Identify which cell holds the provided text, then report its [X, Y] central coordinate. 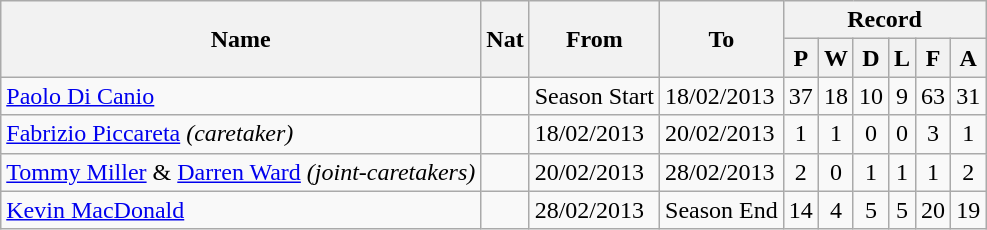
Kevin MacDonald [241, 210]
Season End [722, 210]
4 [836, 210]
Nat [505, 39]
D [870, 58]
19 [968, 210]
Paolo Di Canio [241, 96]
10 [870, 96]
Fabrizio Piccareta (caretaker) [241, 134]
18 [836, 96]
14 [800, 210]
3 [934, 134]
W [836, 58]
A [968, 58]
31 [968, 96]
L [902, 58]
Record [884, 20]
20 [934, 210]
Season Start [594, 96]
F [934, 58]
Name [241, 39]
P [800, 58]
9 [902, 96]
To [722, 39]
From [594, 39]
Tommy Miller & Darren Ward (joint-caretakers) [241, 172]
37 [800, 96]
63 [934, 96]
